Detect which cell encompasses the target text, then output its (x, y) center coordinate. 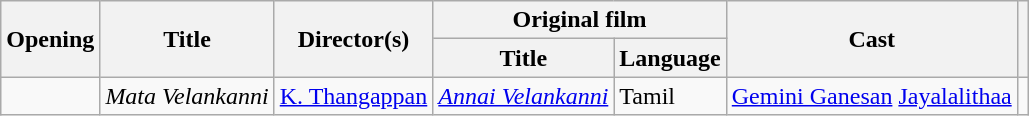
Gemini Ganesan Jayalalithaa (872, 96)
Annai Velankanni (524, 96)
Cast (872, 39)
Language (670, 58)
Original film (580, 20)
Tamil (670, 96)
Director(s) (354, 39)
Mata Velankanni (187, 96)
K. Thangappan (354, 96)
Opening (50, 39)
